Extract the (X, Y) coordinate from the center of the cell holding the provided text.  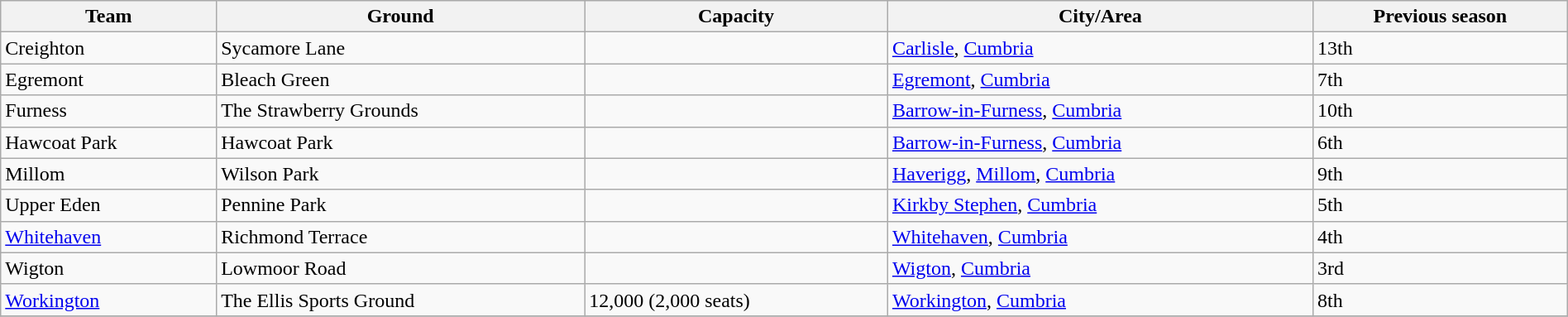
Sycamore Lane (400, 48)
Workington, Cumbria (1100, 300)
The Strawberry Grounds (400, 111)
Pennine Park (400, 205)
Ground (400, 17)
Upper Eden (109, 205)
8th (1440, 300)
Wigton, Cumbria (1100, 268)
Team (109, 17)
The Ellis Sports Ground (400, 300)
Richmond Terrace (400, 237)
10th (1440, 111)
Haverigg, Millom, Cumbria (1100, 174)
Furness (109, 111)
4th (1440, 237)
Bleach Green (400, 79)
Wigton (109, 268)
Whitehaven, Cumbria (1100, 237)
Capacity (736, 17)
Carlisle, Cumbria (1100, 48)
Wilson Park (400, 174)
9th (1440, 174)
6th (1440, 142)
Lowmoor Road (400, 268)
Millom (109, 174)
Previous season (1440, 17)
Egremont (109, 79)
Workington (109, 300)
12,000 (2,000 seats) (736, 300)
Kirkby Stephen, Cumbria (1100, 205)
3rd (1440, 268)
5th (1440, 205)
City/Area (1100, 17)
Egremont, Cumbria (1100, 79)
13th (1440, 48)
Whitehaven (109, 237)
7th (1440, 79)
Creighton (109, 48)
